Provide the (X, Y) coordinate of the cell's center where the given text is located.  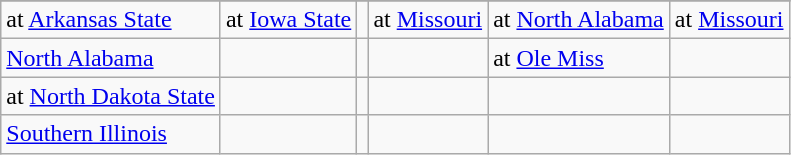
North Alabama (111, 58)
at North Dakota State (111, 96)
at Ole Miss (579, 58)
Southern Illinois (111, 134)
at Arkansas State (111, 20)
at Iowa State (288, 20)
at North Alabama (579, 20)
